Provide the (X, Y) coordinate of the cell's center where the given text is located.  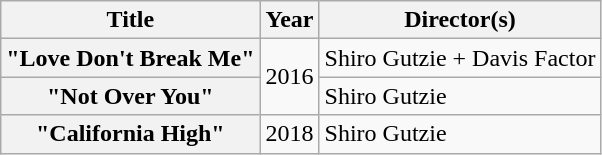
Year (290, 20)
"Love Don't Break Me" (130, 58)
2018 (290, 134)
Shiro Gutzie + Davis Factor (460, 58)
"California High" (130, 134)
"Not Over You" (130, 96)
Director(s) (460, 20)
2016 (290, 77)
Title (130, 20)
